From the cell containing the given text, extract its center point as (X, Y) coordinate. 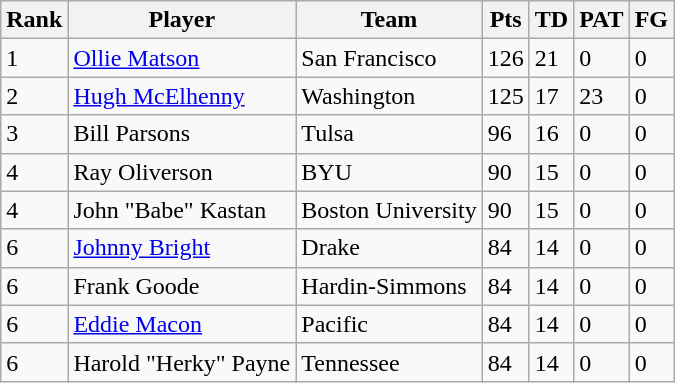
Pts (506, 20)
PAT (602, 20)
126 (506, 58)
17 (551, 96)
Ollie Matson (182, 58)
16 (551, 134)
3 (34, 134)
Boston University (389, 210)
San Francisco (389, 58)
1 (34, 58)
2 (34, 96)
Washington (389, 96)
21 (551, 58)
Pacific (389, 324)
125 (506, 96)
Ray Oliverson (182, 172)
Johnny Bright (182, 248)
Tennessee (389, 362)
TD (551, 20)
BYU (389, 172)
John "Babe" Kastan (182, 210)
Drake (389, 248)
Hardin-Simmons (389, 286)
Tulsa (389, 134)
Bill Parsons (182, 134)
Team (389, 20)
Harold "Herky" Payne (182, 362)
96 (506, 134)
FG (651, 20)
Eddie Macon (182, 324)
23 (602, 96)
Frank Goode (182, 286)
Hugh McElhenny (182, 96)
Player (182, 20)
Rank (34, 20)
